Provide the (X, Y) coordinate of the cell's center where the given text is located.  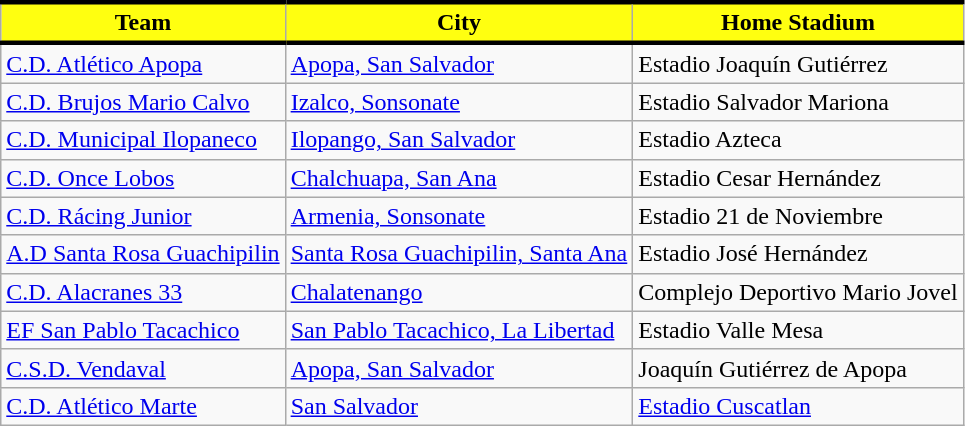
C.S.D. Vendaval (143, 368)
Estadio Cesar Hernández (798, 178)
C.D. Rácing Junior (143, 216)
C.D. Municipal Ilopaneco (143, 140)
C.D. Atlético Apopa (143, 63)
San Pablo Tacachico, La Libertad (459, 330)
A.D Santa Rosa Guachipilin (143, 254)
Chalchuapa, San Ana (459, 178)
C.D. Alacranes 33 (143, 292)
C.D. Once Lobos (143, 178)
City (459, 22)
Complejo Deportivo Mario Jovel (798, 292)
Estadio Joaquín Gutiérrez (798, 63)
Team (143, 22)
Joaquín Gutiérrez de Apopa (798, 368)
Home Stadium (798, 22)
Santa Rosa Guachipilin, Santa Ana (459, 254)
C.D. Brujos Mario Calvo (143, 102)
Ilopango, San Salvador (459, 140)
Estadio Azteca (798, 140)
Estadio José Hernández (798, 254)
Estadio 21 de Noviembre (798, 216)
Izalco, Sonsonate (459, 102)
C.D. Atlético Marte (143, 406)
Chalatenango (459, 292)
Estadio Valle Mesa (798, 330)
Estadio Salvador Mariona (798, 102)
Armenia, Sonsonate (459, 216)
San Salvador (459, 406)
Estadio Cuscatlan (798, 406)
EF San Pablo Tacachico (143, 330)
